For the text-containing cell, return its midpoint in (x, y) coordinate format. 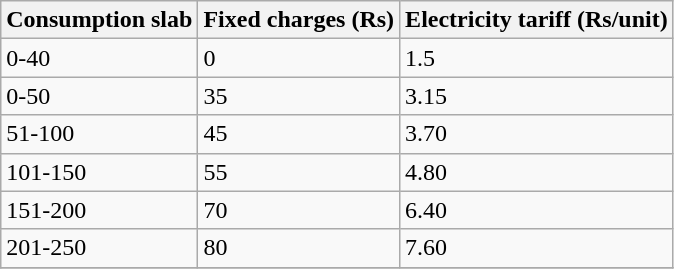
0-40 (100, 58)
70 (299, 210)
101-150 (100, 172)
201-250 (100, 248)
35 (299, 96)
6.40 (537, 210)
1.5 (537, 58)
3.15 (537, 96)
4.80 (537, 172)
Fixed charges (Rs) (299, 20)
Consumption slab (100, 20)
7.60 (537, 248)
0 (299, 58)
55 (299, 172)
0-50 (100, 96)
Electricity tariff (Rs/unit) (537, 20)
51-100 (100, 134)
45 (299, 134)
3.70 (537, 134)
151-200 (100, 210)
80 (299, 248)
